For the text-containing cell, return its midpoint in (X, Y) coordinate format. 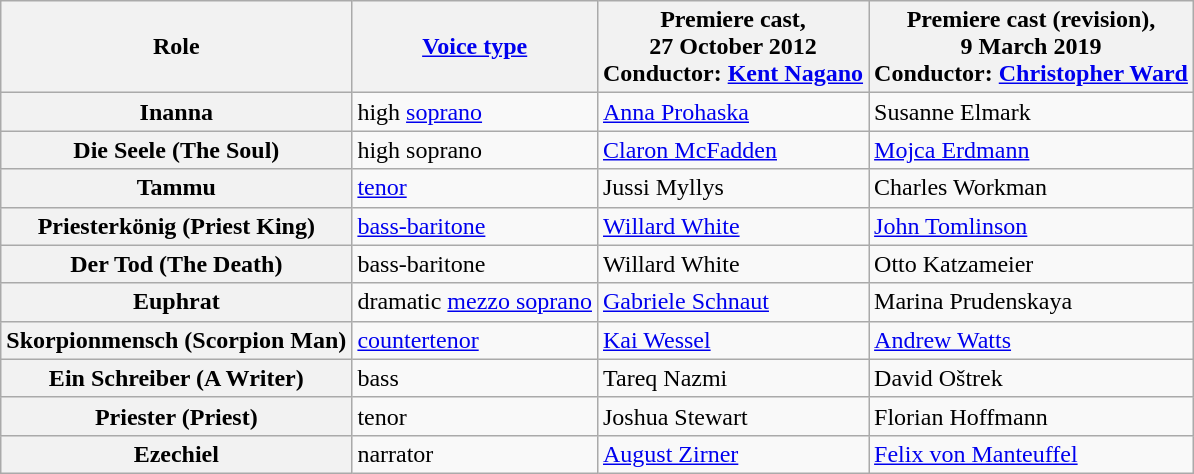
Ein Schreiber (A Writer) (176, 378)
Gabriele Schnaut (732, 302)
Kai Wessel (732, 340)
Jussi Myllys (732, 188)
Role (176, 47)
Priesterkönig (Priest King) (176, 226)
bass (475, 378)
Claron McFadden (732, 150)
Florian Hoffmann (1032, 416)
Mojca Erdmann (1032, 150)
Tammu (176, 188)
Premiere cast (revision),9 March 2019Conductor: Christopher Ward (1032, 47)
Die Seele (The Soul) (176, 150)
Der Tod (The Death) (176, 264)
Anna Prohaska (732, 112)
Priester (Priest) (176, 416)
Premiere cast,27 October 2012Conductor: Kent Nagano (732, 47)
Charles Workman (1032, 188)
David Oštrek (1032, 378)
Andrew Watts (1032, 340)
Ezechiel (176, 454)
Joshua Stewart (732, 416)
Voice type (475, 47)
dramatic mezzo soprano (475, 302)
John Tomlinson (1032, 226)
Felix von Manteuffel (1032, 454)
Euphrat (176, 302)
Skorpionmensch (Scorpion Man) (176, 340)
Susanne Elmark (1032, 112)
Tareq Nazmi (732, 378)
August Zirner (732, 454)
Otto Katzameier (1032, 264)
narrator (475, 454)
Marina Prudenskaya (1032, 302)
countertenor (475, 340)
Inanna (176, 112)
